Provide the [X, Y] coordinate of the cell's center where the given text is located.  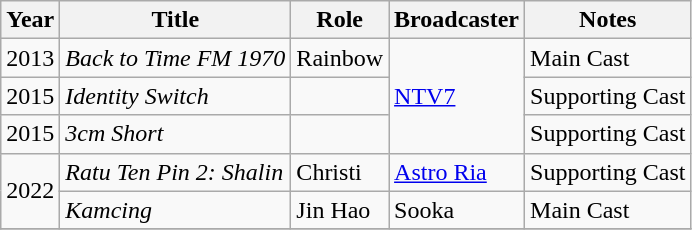
Rainbow [340, 58]
2022 [30, 191]
Sooka [457, 210]
Identity Switch [176, 96]
Broadcaster [457, 20]
Back to Time FM 1970 [176, 58]
Notes [608, 20]
Role [340, 20]
3cm Short [176, 134]
Title [176, 20]
Jin Hao [340, 210]
NTV7 [457, 96]
Christi [340, 172]
Astro Ria [457, 172]
Year [30, 20]
2013 [30, 58]
Kamcing [176, 210]
Ratu Ten Pin 2: Shalin [176, 172]
